Extract the [x, y] coordinate from the center of the cell holding the provided text.  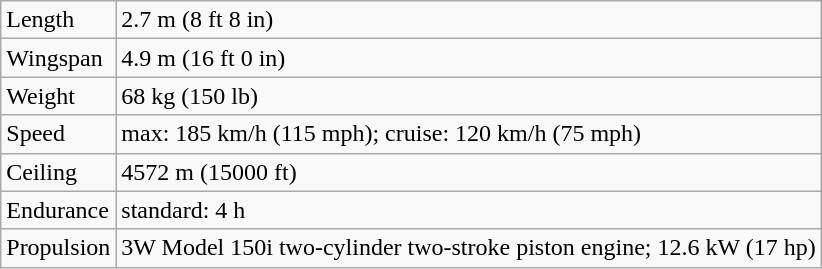
Weight [58, 96]
68 kg (150 lb) [468, 96]
Endurance [58, 210]
standard: 4 h [468, 210]
Propulsion [58, 248]
2.7 m (8 ft 8 in) [468, 20]
4572 m (15000 ft) [468, 172]
4.9 m (16 ft 0 in) [468, 58]
Speed [58, 134]
3W Model 150i two-cylinder two-stroke piston engine; 12.6 kW (17 hp) [468, 248]
Ceiling [58, 172]
max: 185 km/h (115 mph); cruise: 120 km/h (75 mph) [468, 134]
Length [58, 20]
Wingspan [58, 58]
